Provide the (X, Y) coordinate of the cell's center where the given text is located.  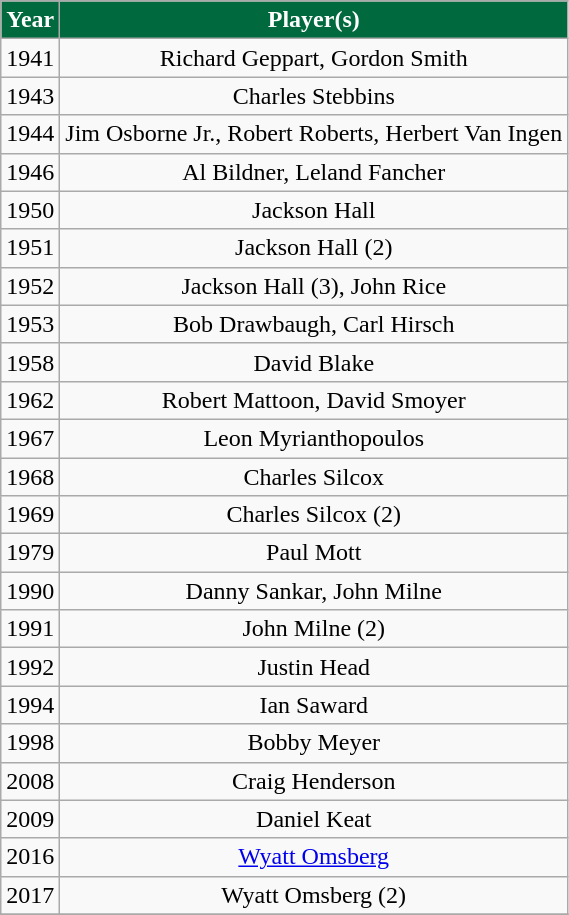
Richard Geppart, Gordon Smith (314, 58)
1968 (30, 477)
1953 (30, 324)
1998 (30, 743)
1979 (30, 553)
Ian Saward (314, 705)
Jim Osborne Jr., Robert Roberts, Herbert Van Ingen (314, 134)
1992 (30, 667)
2009 (30, 819)
Jackson Hall (3), John Rice (314, 286)
1943 (30, 96)
John Milne (2) (314, 629)
Jackson Hall (314, 210)
Bobby Meyer (314, 743)
1967 (30, 438)
Jackson Hall (2) (314, 248)
1969 (30, 515)
Year (30, 20)
Craig Henderson (314, 781)
1946 (30, 172)
Paul Mott (314, 553)
2017 (30, 895)
1951 (30, 248)
Daniel Keat (314, 819)
Justin Head (314, 667)
1958 (30, 362)
Wyatt Omsberg (314, 857)
1950 (30, 210)
2016 (30, 857)
Bob Drawbaugh, Carl Hirsch (314, 324)
Wyatt Omsberg (2) (314, 895)
Leon Myrianthopoulos (314, 438)
Charles Stebbins (314, 96)
Al Bildner, Leland Fancher (314, 172)
Charles Silcox (2) (314, 515)
1952 (30, 286)
1990 (30, 591)
1962 (30, 400)
Robert Mattoon, David Smoyer (314, 400)
2008 (30, 781)
1994 (30, 705)
Danny Sankar, John Milne (314, 591)
1991 (30, 629)
Charles Silcox (314, 477)
Player(s) (314, 20)
1941 (30, 58)
1944 (30, 134)
David Blake (314, 362)
